Output the (X, Y) coordinate of the center of the cell containing the given text.  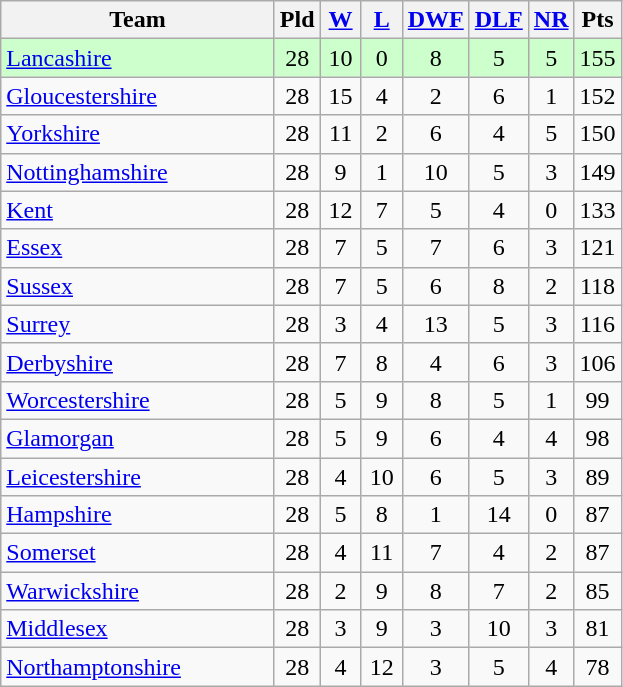
116 (598, 324)
W (340, 20)
Leicestershire (138, 477)
81 (598, 629)
Pts (598, 20)
Hampshire (138, 515)
Lancashire (138, 58)
149 (598, 172)
Sussex (138, 286)
118 (598, 286)
15 (340, 96)
Somerset (138, 553)
NR (551, 20)
Middlesex (138, 629)
DWF (436, 20)
Warwickshire (138, 591)
Team (138, 20)
155 (598, 58)
Kent (138, 210)
89 (598, 477)
85 (598, 591)
Gloucestershire (138, 96)
14 (498, 515)
98 (598, 438)
133 (598, 210)
Essex (138, 248)
Glamorgan (138, 438)
13 (436, 324)
152 (598, 96)
106 (598, 362)
DLF (498, 20)
Derbyshire (138, 362)
Yorkshire (138, 134)
Surrey (138, 324)
121 (598, 248)
Worcestershire (138, 400)
Northamptonshire (138, 667)
Nottinghamshire (138, 172)
150 (598, 134)
78 (598, 667)
L (382, 20)
Pld (297, 20)
99 (598, 400)
